Search for the cell housing the specified text and yield its (X, Y) center coordinate. 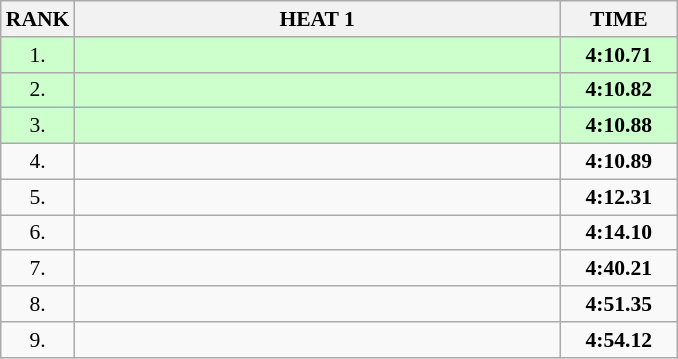
9. (38, 340)
3. (38, 126)
6. (38, 233)
4:12.31 (619, 197)
TIME (619, 19)
HEAT 1 (316, 19)
4:10.88 (619, 126)
8. (38, 304)
4:10.71 (619, 55)
4:10.89 (619, 162)
4:51.35 (619, 304)
5. (38, 197)
4:10.82 (619, 90)
7. (38, 269)
4. (38, 162)
4:14.10 (619, 233)
2. (38, 90)
RANK (38, 19)
4:40.21 (619, 269)
4:54.12 (619, 340)
1. (38, 55)
